Locate the cell with the specified text and output its [X, Y] center coordinate. 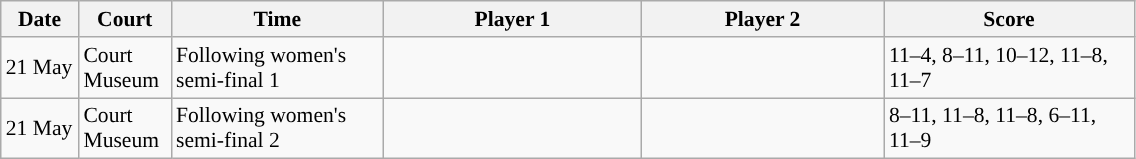
Player 2 [762, 19]
Following women's semi-final 2 [278, 128]
Score [1009, 19]
Following women's semi-final 1 [278, 68]
Court [124, 19]
Date [40, 19]
Player 1 [513, 19]
Time [278, 19]
11–4, 8–11, 10–12, 11–8, 11–7 [1009, 68]
8–11, 11–8, 11–8, 6–11, 11–9 [1009, 128]
